Extract the [X, Y] coordinate from the center of the cell holding the provided text.  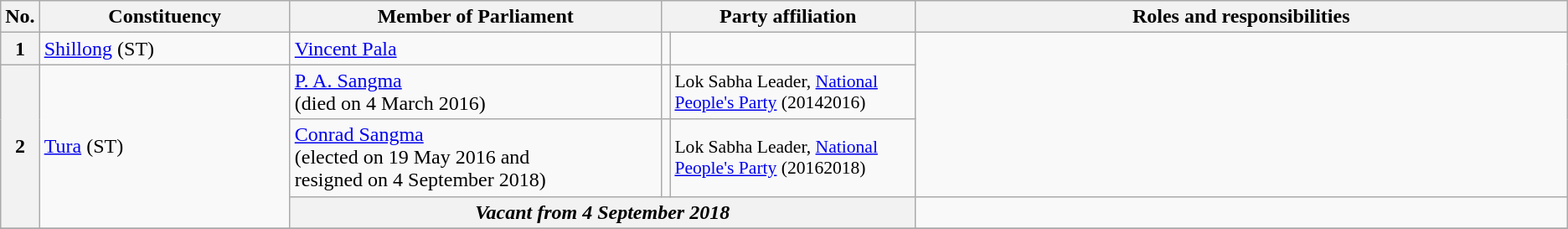
Roles and responsibilities [1241, 17]
Tura (ST) [164, 146]
1 [20, 49]
Member of Parliament [476, 17]
P. A. Sangma(died on 4 March 2016) [476, 92]
Party affiliation [787, 17]
Lok Sabha Leader, National People's Party (20162018) [792, 158]
Vincent Pala [476, 49]
Constituency [164, 17]
No. [20, 17]
2 [20, 146]
Shillong (ST) [164, 49]
Conrad Sangma(elected on 19 May 2016 andresigned on 4 September 2018) [476, 158]
Vacant from 4 September 2018 [602, 212]
Lok Sabha Leader, National People's Party (20142016) [792, 92]
